For the text-containing cell, return its midpoint in [X, Y] coordinate format. 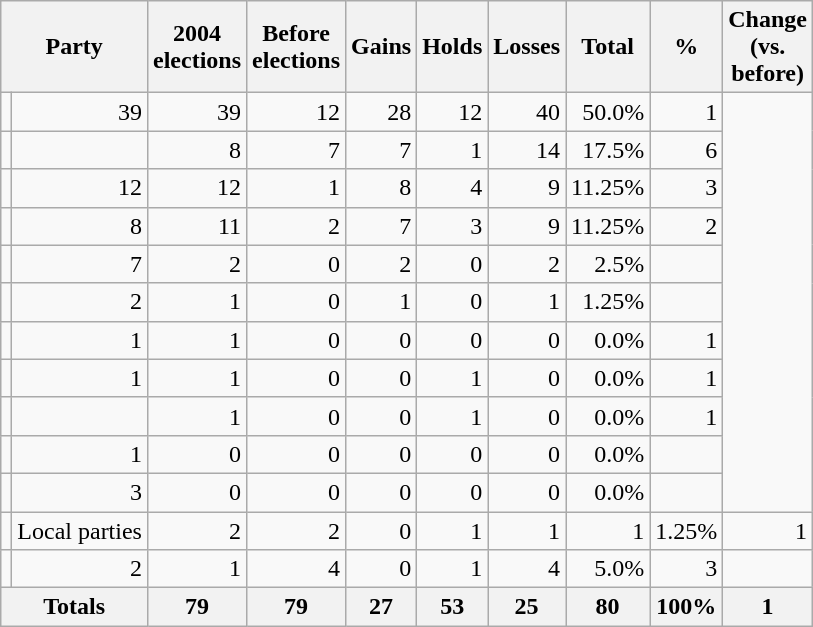
2004 elections [196, 47]
Party [74, 47]
Local parties [80, 531]
Change (vs. before) [768, 47]
27 [382, 607]
14 [527, 150]
Before elections [296, 47]
5.0% [608, 569]
11 [196, 226]
Losses [527, 47]
17.5% [608, 150]
Gains [382, 47]
28 [382, 112]
40 [527, 112]
100% [686, 607]
80 [608, 607]
53 [452, 607]
2.5% [608, 264]
Holds [452, 47]
Total [608, 47]
% [686, 47]
50.0% [608, 112]
6 [686, 150]
25 [527, 607]
Totals [74, 607]
